Scan for the cell matching the given text and deliver its [X, Y] coordinate at center. 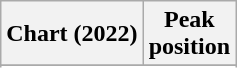
Chart (2022) [72, 34]
Peakposition [189, 34]
